Extract the (X, Y) coordinate from the center of the cell holding the provided text.  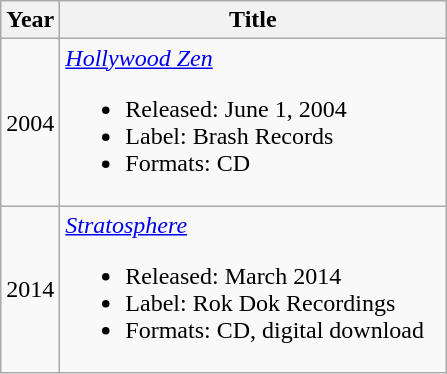
Hollywood ZenReleased: June 1, 2004Label: Brash RecordsFormats: CD (253, 122)
StratosphereReleased: March 2014Label: Rok Dok RecordingsFormats: CD, digital download (253, 290)
2004 (30, 122)
2014 (30, 290)
Title (253, 20)
Year (30, 20)
